From the cell containing the given text, extract its center point as (x, y) coordinate. 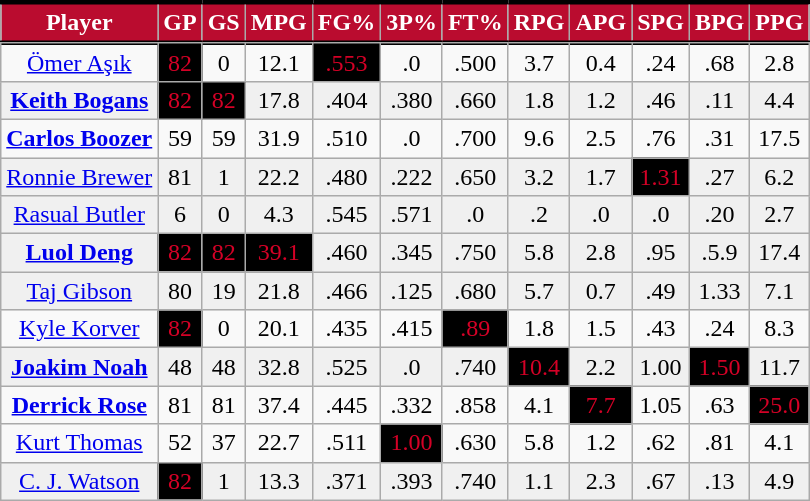
.68 (719, 62)
3.2 (539, 177)
.525 (346, 367)
Kyle Korver (80, 329)
.81 (719, 443)
Ömer Aşık (80, 62)
.49 (661, 291)
.466 (346, 291)
FG% (346, 22)
12.1 (278, 62)
37.4 (278, 405)
3P% (412, 22)
SPG (661, 22)
0.4 (601, 62)
.571 (412, 215)
.404 (346, 100)
.553 (346, 62)
.31 (719, 138)
6.2 (780, 177)
APG (601, 22)
.660 (475, 100)
7.7 (601, 405)
Ronnie Brewer (80, 177)
.63 (719, 405)
FT% (475, 22)
PPG (780, 22)
32.8 (278, 367)
.62 (661, 443)
.89 (475, 329)
.46 (661, 100)
Taj Gibson (80, 291)
.380 (412, 100)
52 (180, 443)
.480 (346, 177)
.500 (475, 62)
.650 (475, 177)
.43 (661, 329)
37 (224, 443)
6 (180, 215)
.545 (346, 215)
2.3 (601, 481)
39.1 (278, 253)
21.8 (278, 291)
4.3 (278, 215)
1.7 (601, 177)
8.3 (780, 329)
22.7 (278, 443)
Player (80, 22)
1.31 (661, 177)
RPG (539, 22)
.435 (346, 329)
BPG (719, 22)
.393 (412, 481)
.680 (475, 291)
GP (180, 22)
.11 (719, 100)
.750 (475, 253)
.76 (661, 138)
.95 (661, 253)
2.5 (601, 138)
.332 (412, 405)
1.1 (539, 481)
Derrick Rose (80, 405)
17.4 (780, 253)
.858 (475, 405)
.67 (661, 481)
1.50 (719, 367)
.345 (412, 253)
80 (180, 291)
Joakim Noah (80, 367)
.460 (346, 253)
.27 (719, 177)
0.7 (601, 291)
22.2 (278, 177)
31.9 (278, 138)
.630 (475, 443)
10.4 (539, 367)
7.1 (780, 291)
3.7 (539, 62)
Kurt Thomas (80, 443)
2.2 (601, 367)
5.7 (539, 291)
17.5 (780, 138)
1.33 (719, 291)
17.8 (278, 100)
.511 (346, 443)
1.05 (661, 405)
C. J. Watson (80, 481)
.700 (475, 138)
2.7 (780, 215)
.445 (346, 405)
.2 (539, 215)
.415 (412, 329)
13.3 (278, 481)
.13 (719, 481)
1.5 (601, 329)
.510 (346, 138)
MPG (278, 22)
.125 (412, 291)
11.7 (780, 367)
.222 (412, 177)
19 (224, 291)
GS (224, 22)
9.6 (539, 138)
.371 (346, 481)
4.4 (780, 100)
4.9 (780, 481)
Luol Deng (80, 253)
Carlos Boozer (80, 138)
25.0 (780, 405)
Rasual Butler (80, 215)
20.1 (278, 329)
.5.9 (719, 253)
Keith Bogans (80, 100)
.20 (719, 215)
